Detect which cell encompasses the target text, then output its (x, y) center coordinate. 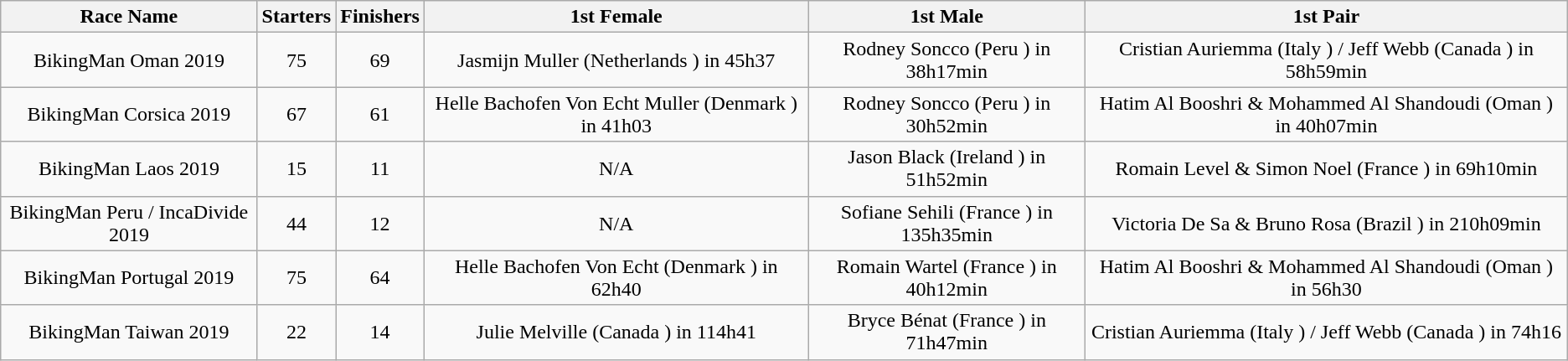
BikingMan Oman 2019 (129, 60)
BikingMan Taiwan 2019 (129, 332)
BikingMan Peru / IncaDivide 2019 (129, 223)
BikingMan Laos 2019 (129, 169)
14 (380, 332)
15 (297, 169)
44 (297, 223)
67 (297, 114)
12 (380, 223)
Helle Bachofen Von Echt (Denmark ) in 62h40 (616, 278)
Race Name (129, 17)
Cristian Auriemma (Italy ) / Jeff Webb (Canada ) in 74h16 (1327, 332)
Julie Melville (Canada ) in 114h41 (616, 332)
Sofiane Sehili (France ) in 135h35min (946, 223)
BikingMan Corsica 2019 (129, 114)
Hatim Al Booshri & Mohammed Al Shandoudi (Oman ) in 56h30 (1327, 278)
Helle Bachofen Von Echt Muller (Denmark ) in 41h03 (616, 114)
Bryce Bénat (France ) in 71h47min (946, 332)
Jason Black (Ireland ) in 51h52min (946, 169)
BikingMan Portugal 2019 (129, 278)
11 (380, 169)
Starters (297, 17)
Finishers (380, 17)
1st Pair (1327, 17)
Rodney Soncco (Peru ) in 38h17min (946, 60)
Jasmijn Muller (Netherlands ) in 45h37 (616, 60)
64 (380, 278)
22 (297, 332)
Rodney Soncco (Peru ) in 30h52min (946, 114)
Victoria De Sa & Bruno Rosa (Brazil ) in 210h09min (1327, 223)
Hatim Al Booshri & Mohammed Al Shandoudi (Oman ) in 40h07min (1327, 114)
69 (380, 60)
1st Male (946, 17)
61 (380, 114)
Cristian Auriemma (Italy ) / Jeff Webb (Canada ) in 58h59min (1327, 60)
Romain Wartel (France ) in 40h12min (946, 278)
Romain Level & Simon Noel (France ) in 69h10min (1327, 169)
1st Female (616, 17)
